Return [X, Y] of the center of cell containing provided text 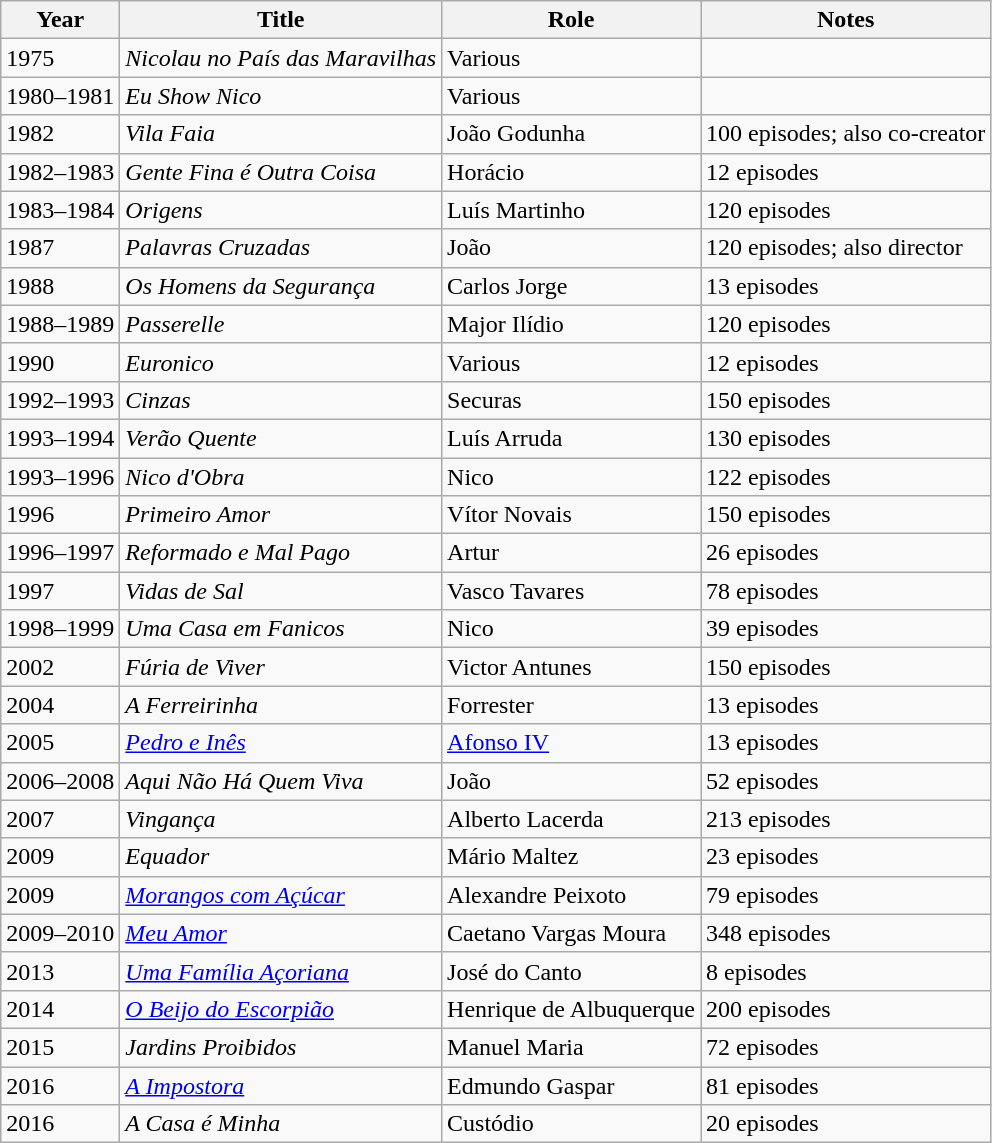
Afonso IV [572, 743]
26 episodes [846, 553]
78 episodes [846, 591]
Equador [281, 857]
Securas [572, 400]
130 episodes [846, 438]
Origens [281, 210]
Forrester [572, 705]
1997 [60, 591]
1996–1997 [60, 553]
Nicolau no País das Maravilhas [281, 58]
Horácio [572, 172]
Vila Faia [281, 134]
1982–1983 [60, 172]
23 episodes [846, 857]
52 episodes [846, 781]
Pedro e Inês [281, 743]
Uma Família Açoriana [281, 971]
Mário Maltez [572, 857]
O Beijo do Escorpião [281, 1009]
Gente Fina é Outra Coisa [281, 172]
A Ferreirinha [281, 705]
79 episodes [846, 895]
Verão Quente [281, 438]
2013 [60, 971]
1975 [60, 58]
Role [572, 20]
1983–1984 [60, 210]
2009–2010 [60, 933]
Carlos Jorge [572, 286]
Passerelle [281, 324]
Jardins Proibidos [281, 1047]
1980–1981 [60, 96]
A Impostora [281, 1085]
Major Ilídio [572, 324]
1996 [60, 515]
Eu Show Nico [281, 96]
Year [60, 20]
2006–2008 [60, 781]
2015 [60, 1047]
213 episodes [846, 819]
Cinzas [281, 400]
1982 [60, 134]
1998–1999 [60, 629]
Os Homens da Segurança [281, 286]
Alexandre Peixoto [572, 895]
81 episodes [846, 1085]
1993–1994 [60, 438]
Vidas de Sal [281, 591]
José do Canto [572, 971]
1993–1996 [60, 477]
2014 [60, 1009]
8 episodes [846, 971]
Manuel Maria [572, 1047]
Title [281, 20]
2004 [60, 705]
Aqui Não Há Quem Viva [281, 781]
200 episodes [846, 1009]
348 episodes [846, 933]
Custódio [572, 1124]
Caetano Vargas Moura [572, 933]
Alberto Lacerda [572, 819]
120 episodes; also director [846, 248]
Vingança [281, 819]
Vasco Tavares [572, 591]
Notes [846, 20]
2002 [60, 667]
20 episodes [846, 1124]
Artur [572, 553]
72 episodes [846, 1047]
Euronico [281, 362]
122 episodes [846, 477]
Uma Casa em Fanicos [281, 629]
1988–1989 [60, 324]
1992–1993 [60, 400]
Luís Arruda [572, 438]
João Godunha [572, 134]
Vítor Novais [572, 515]
Primeiro Amor [281, 515]
Meu Amor [281, 933]
Reformado e Mal Pago [281, 553]
Nico d'Obra [281, 477]
1988 [60, 286]
Palavras Cruzadas [281, 248]
Henrique de Albuquerque [572, 1009]
2007 [60, 819]
Luís Martinho [572, 210]
Victor Antunes [572, 667]
1987 [60, 248]
Edmundo Gaspar [572, 1085]
39 episodes [846, 629]
Fúria de Viver [281, 667]
A Casa é Minha [281, 1124]
2005 [60, 743]
1990 [60, 362]
Morangos com Açúcar [281, 895]
100 episodes; also co-creator [846, 134]
